Return [X, Y] of the center of cell containing provided text 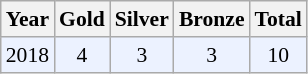
Total [278, 19]
Gold [82, 19]
2018 [28, 55]
10 [278, 55]
Silver [142, 19]
Bronze [212, 19]
4 [82, 55]
Year [28, 19]
